Identify which cell holds the provided text, then report its (X, Y) central coordinate. 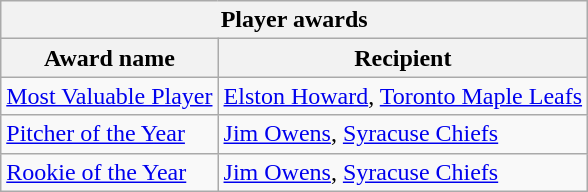
Recipient (403, 58)
Pitcher of the Year (110, 134)
Rookie of the Year (110, 172)
Elston Howard, Toronto Maple Leafs (403, 96)
Most Valuable Player (110, 96)
Player awards (294, 20)
Award name (110, 58)
